From the cell containing the given text, extract its center point as (x, y) coordinate. 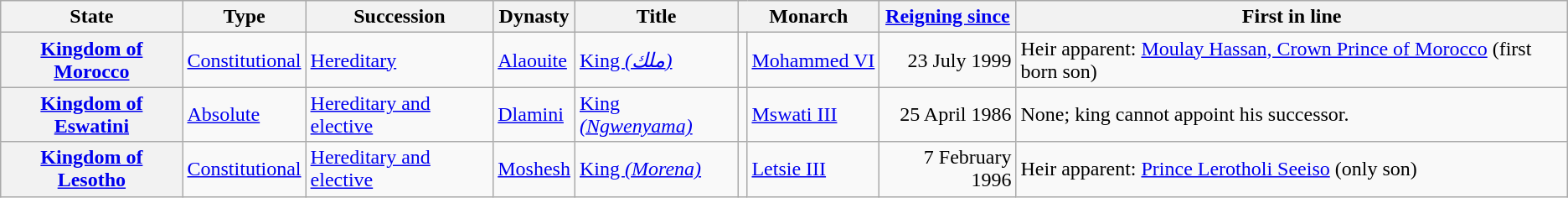
Hereditary (400, 60)
Mohammed VI (813, 60)
Mswati III (813, 114)
Kingdom of Lesotho (92, 169)
Kingdom of Morocco (92, 60)
Heir apparent: Moulay Hassan, Crown Prince of Morocco (first born son) (1292, 60)
Succession (400, 17)
None; king cannot appoint his successor. (1292, 114)
First in line (1292, 17)
King (Morena) (656, 169)
Moshesh (534, 169)
King (Ngwenyama) (656, 114)
Dynasty (534, 17)
King (ملك) (656, 60)
Heir apparent: Prince Lerotholi Seeiso (only son) (1292, 169)
25 April 1986 (948, 114)
Kingdom of Eswatini (92, 114)
Monarch (809, 17)
Reigning since (948, 17)
Title (656, 17)
7 February 1996 (948, 169)
Dlamini (534, 114)
Type (245, 17)
State (92, 17)
23 July 1999 (948, 60)
Alaouite (534, 60)
Letsie III (813, 169)
Absolute (245, 114)
